Output the (X, Y) coordinate of the center of the cell containing the given text.  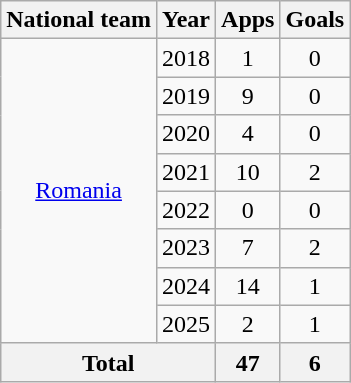
Apps (248, 20)
2021 (186, 172)
Total (108, 362)
2024 (186, 286)
2022 (186, 210)
14 (248, 286)
9 (248, 96)
National team (79, 20)
47 (248, 362)
2020 (186, 134)
2018 (186, 58)
4 (248, 134)
2023 (186, 248)
Romania (79, 191)
7 (248, 248)
Year (186, 20)
2025 (186, 324)
10 (248, 172)
Goals (315, 20)
2019 (186, 96)
6 (315, 362)
